Detect which cell encompasses the target text, then output its (x, y) center coordinate. 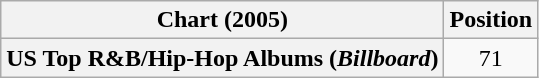
71 (491, 58)
Position (491, 20)
Chart (2005) (222, 20)
US Top R&B/Hip-Hop Albums (Billboard) (222, 58)
